Pinpoint the cell where the given text exists, returning its [x, y] midpoint coordinate. 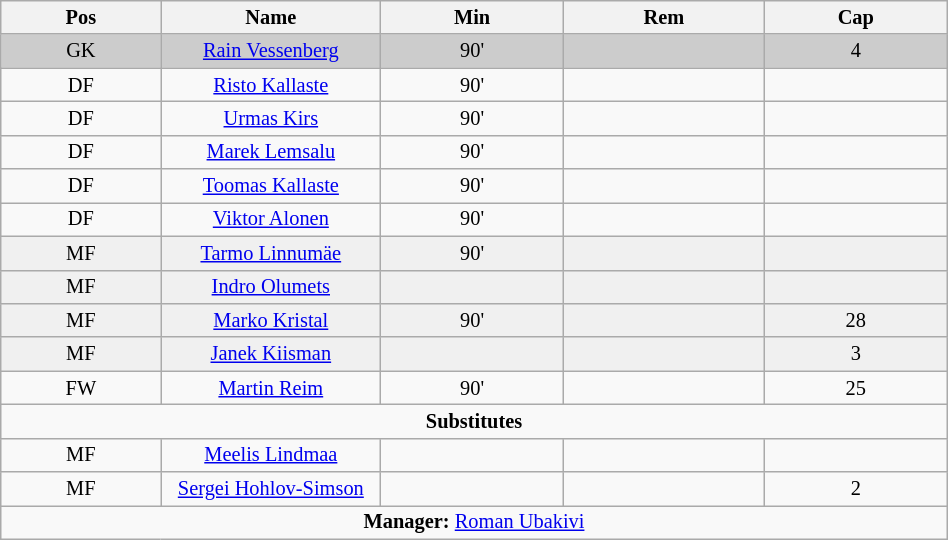
Marko Kristal [271, 320]
Min [472, 17]
Viktor Alonen [271, 219]
Rain Vessenberg [271, 51]
28 [856, 320]
Marek Lemsalu [271, 152]
FW [81, 388]
2 [856, 489]
GK [81, 51]
Sergei Hohlov-Simson [271, 489]
Martin Reim [271, 388]
Risto Kallaste [271, 85]
Meelis Lindmaa [271, 455]
Tarmo Linnumäe [271, 253]
25 [856, 388]
Pos [81, 17]
Urmas Kirs [271, 118]
Toomas Kallaste [271, 186]
Name [271, 17]
Manager: Roman Ubakivi [474, 522]
Indro Olumets [271, 287]
Janek Kiisman [271, 354]
Rem [664, 17]
3 [856, 354]
4 [856, 51]
Cap [856, 17]
Substitutes [474, 421]
